Provide the [x, y] coordinate of the cell's center where the given text is located.  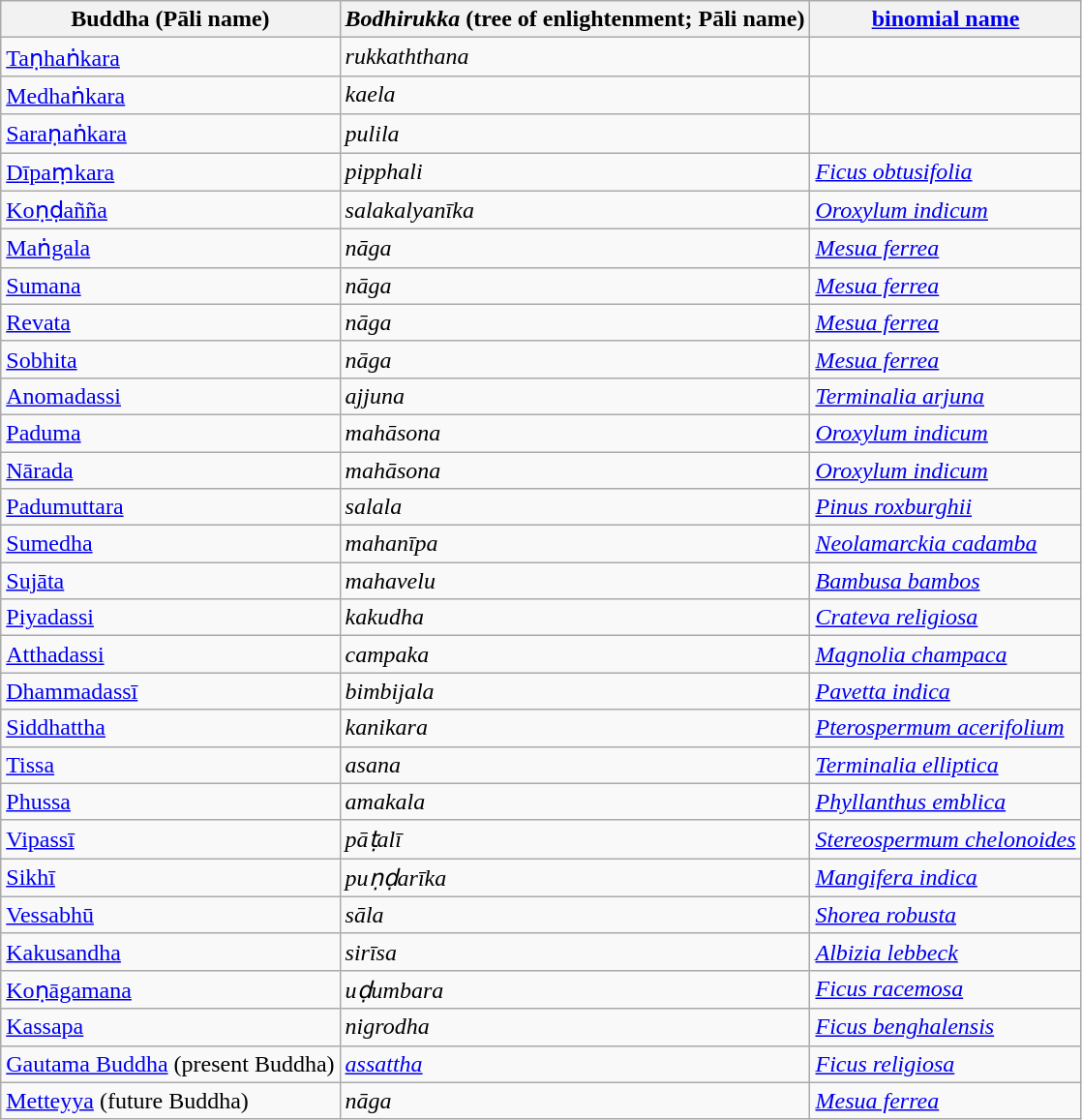
assattha [575, 1064]
Stereospermum chelonoides [946, 839]
Sobhita [170, 359]
Revata [170, 322]
Bambusa bambos [946, 581]
Dīpaṃkara [170, 172]
mahanīpa [575, 544]
Mangifera indica [946, 878]
nigrodha [575, 1027]
rukkaththana [575, 57]
pipphali [575, 172]
Albizia lebbeck [946, 952]
Neolamarckia cadamba [946, 544]
Ficus religiosa [946, 1064]
Metteyya (future Buddha) [170, 1101]
Vessabhū [170, 915]
Koṇḍañña [170, 210]
ajjuna [575, 396]
binomial name [946, 19]
salakalyanīka [575, 210]
Kakusandha [170, 952]
Pavetta indica [946, 691]
Medhaṅkara [170, 95]
Taṇhaṅkara [170, 57]
sāla [575, 915]
Atthadassi [170, 654]
Anomadassi [170, 396]
Dhammadassī [170, 691]
kakudha [575, 618]
uḍumbara [575, 989]
kanikara [575, 728]
bimbijala [575, 691]
Koṇāgamana [170, 989]
Paduma [170, 433]
Padumuttara [170, 507]
mahavelu [575, 581]
Terminalia elliptica [946, 765]
Kassapa [170, 1027]
Crateva religiosa [946, 618]
Ficus obtusifolia [946, 172]
Pinus roxburghii [946, 507]
Gautama Buddha (present Buddha) [170, 1064]
Sumana [170, 286]
Vipassī [170, 839]
Magnolia champaca [946, 654]
amakala [575, 802]
salala [575, 507]
puṇḍarīka [575, 878]
sirīsa [575, 952]
pulila [575, 134]
kaela [575, 95]
Phussa [170, 802]
Buddha (Pāli name) [170, 19]
Pterospermum acerifolium [946, 728]
Bodhirukka (tree of enlightenment; Pāli name) [575, 19]
Shorea robusta [946, 915]
Ficus racemosa [946, 989]
Tissa [170, 765]
Siddhattha [170, 728]
asana [575, 765]
Maṅgala [170, 249]
pāṭalī [575, 839]
Phyllanthus emblica [946, 802]
Sujāta [170, 581]
Saraṇaṅkara [170, 134]
Piyadassi [170, 618]
Sikhī [170, 878]
campaka [575, 654]
Nārada [170, 469]
Terminalia arjuna [946, 396]
Ficus benghalensis [946, 1027]
Sumedha [170, 544]
